Scan for the cell matching the given text and deliver its [x, y] coordinate at center. 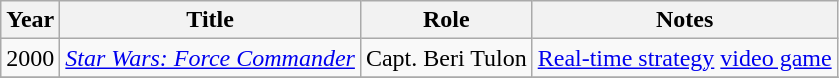
Capt. Beri Tulon [446, 58]
Star Wars: Force Commander [210, 58]
Role [446, 20]
Notes [684, 20]
Title [210, 20]
2000 [30, 58]
Year [30, 20]
Real-time strategy video game [684, 58]
